Identify which cell holds the provided text, then report its (x, y) central coordinate. 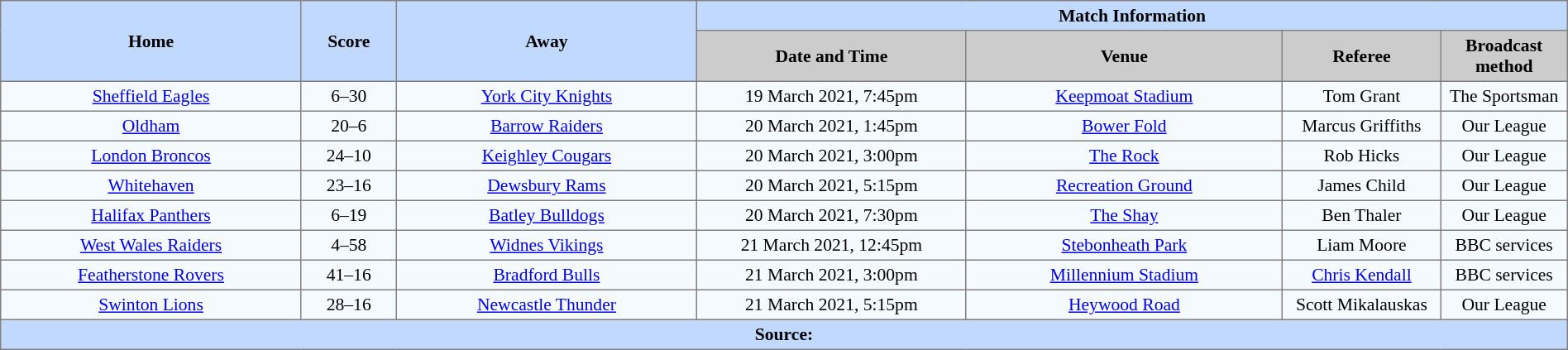
Source: (784, 334)
Date and Time (832, 56)
Venue (1125, 56)
Recreation Ground (1125, 185)
23–16 (349, 185)
Scott Mikalauskas (1361, 304)
The Shay (1125, 215)
19 March 2021, 7:45pm (832, 96)
Away (547, 41)
Halifax Panthers (151, 215)
Barrow Raiders (547, 126)
Match Information (1133, 16)
Millennium Stadium (1125, 275)
The Sportsman (1503, 96)
Heywood Road (1125, 304)
21 March 2021, 5:15pm (832, 304)
20 March 2021, 3:00pm (832, 156)
21 March 2021, 3:00pm (832, 275)
Sheffield Eagles (151, 96)
24–10 (349, 156)
Bradford Bulls (547, 275)
20 March 2021, 1:45pm (832, 126)
4–58 (349, 245)
6–30 (349, 96)
Featherstone Rovers (151, 275)
Batley Bulldogs (547, 215)
20 March 2021, 7:30pm (832, 215)
Marcus Griffiths (1361, 126)
Whitehaven (151, 185)
28–16 (349, 304)
London Broncos (151, 156)
Ben Thaler (1361, 215)
Liam Moore (1361, 245)
West Wales Raiders (151, 245)
Oldham (151, 126)
Swinton Lions (151, 304)
James Child (1361, 185)
The Rock (1125, 156)
Keepmoat Stadium (1125, 96)
Broadcast method (1503, 56)
Dewsbury Rams (547, 185)
Home (151, 41)
Bower Fold (1125, 126)
Chris Kendall (1361, 275)
Score (349, 41)
York City Knights (547, 96)
Keighley Cougars (547, 156)
41–16 (349, 275)
Rob Hicks (1361, 156)
Tom Grant (1361, 96)
Newcastle Thunder (547, 304)
21 March 2021, 12:45pm (832, 245)
20–6 (349, 126)
Widnes Vikings (547, 245)
6–19 (349, 215)
20 March 2021, 5:15pm (832, 185)
Stebonheath Park (1125, 245)
Referee (1361, 56)
